Search for the cell housing the specified text and yield its [X, Y] center coordinate. 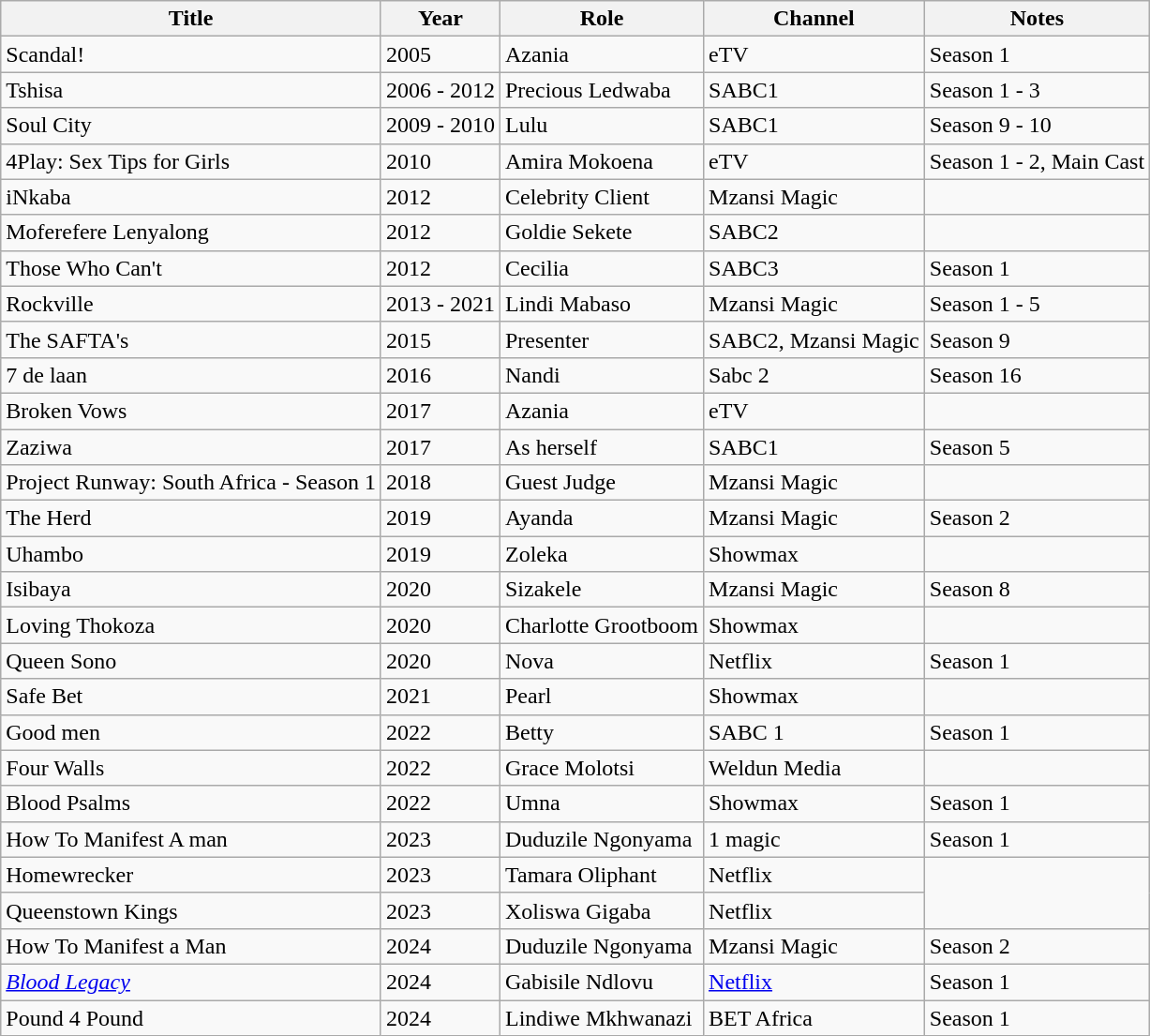
SABC 1 [814, 732]
Blood Legacy [191, 982]
Lindiwe Mkhwanazi [602, 1017]
2016 [441, 375]
Pound 4 Pound [191, 1017]
Queen Sono [191, 661]
As herself [602, 447]
Zaziwa [191, 447]
Betty [602, 732]
Pearl [602, 697]
SABC2 [814, 233]
Charlotte Grootboom [602, 625]
Loving Thokoza [191, 625]
iNkaba [191, 197]
Title [191, 19]
Queenstown Kings [191, 910]
Gabisile Ndlovu [602, 982]
How To Manifest a Man [191, 946]
Project Runway: South Africa - Season 1 [191, 483]
Season 1 - 2, Main Cast [1037, 161]
Lindi Mabaso [602, 304]
Year [441, 19]
4Play: Sex Tips for Girls [191, 161]
2013 - 2021 [441, 304]
Season 5 [1037, 447]
Goldie Sekete [602, 233]
Tshisa [191, 90]
SABC2, Mzansi Magic [814, 339]
Precious Ledwaba [602, 90]
The SAFTA's [191, 339]
Tamara Oliphant [602, 875]
Uhambo [191, 554]
2005 [441, 54]
Nova [602, 661]
Season 16 [1037, 375]
Presenter [602, 339]
Weldun Media [814, 768]
Season 8 [1037, 590]
Those Who Can't [191, 268]
Rockville [191, 304]
Sizakele [602, 590]
Lulu [602, 126]
Scandal! [191, 54]
2018 [441, 483]
Sabc 2 [814, 375]
Isibaya [191, 590]
Broken Vows [191, 411]
2009 - 2010 [441, 126]
Umna [602, 803]
2021 [441, 697]
Ayanda [602, 518]
Season 1 - 3 [1037, 90]
Amira Mokoena [602, 161]
Nandi [602, 375]
Good men [191, 732]
Moferefere Lenyalong [191, 233]
How To Manifest A man [191, 839]
2010 [441, 161]
Safe Bet [191, 697]
Celebrity Client [602, 197]
Guest Judge [602, 483]
The Herd [191, 518]
Season 9 [1037, 339]
2006 - 2012 [441, 90]
Notes [1037, 19]
Grace Molotsi [602, 768]
Soul City [191, 126]
Season 1 - 5 [1037, 304]
1 magic [814, 839]
BET Africa [814, 1017]
Season 9 - 10 [1037, 126]
2015 [441, 339]
Cecilia [602, 268]
Four Walls [191, 768]
Role [602, 19]
Blood Psalms [191, 803]
Homewrecker [191, 875]
Zoleka [602, 554]
SABC3 [814, 268]
Channel [814, 19]
7 de laan [191, 375]
Xoliswa Gigaba [602, 910]
